Pinpoint the cell where the given text exists, returning its (X, Y) midpoint coordinate. 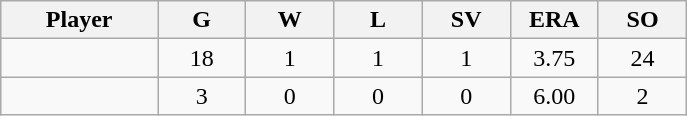
18 (202, 58)
G (202, 20)
W (290, 20)
2 (642, 96)
L (378, 20)
6.00 (554, 96)
ERA (554, 20)
3.75 (554, 58)
24 (642, 58)
Player (80, 20)
SV (466, 20)
SO (642, 20)
3 (202, 96)
